Detect which cell encompasses the target text, then output its (x, y) center coordinate. 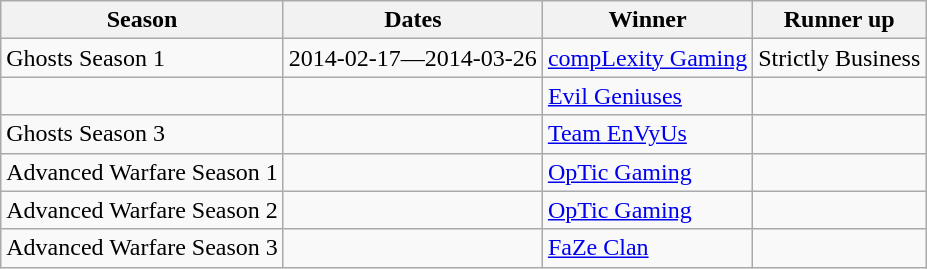
Winner (647, 20)
compLexity Gaming (647, 58)
Team EnVyUs (647, 134)
Runner up (840, 20)
Evil Geniuses (647, 96)
Advanced Warfare Season 1 (142, 172)
FaZe Clan (647, 248)
Advanced Warfare Season 3 (142, 248)
2014-02-17—2014-03-26 (412, 58)
Dates (412, 20)
Season (142, 20)
Ghosts Season 3 (142, 134)
Ghosts Season 1 (142, 58)
Strictly Business (840, 58)
Advanced Warfare Season 2 (142, 210)
